Find where the given text appears and provide that cell's center as [x, y] coordinate. 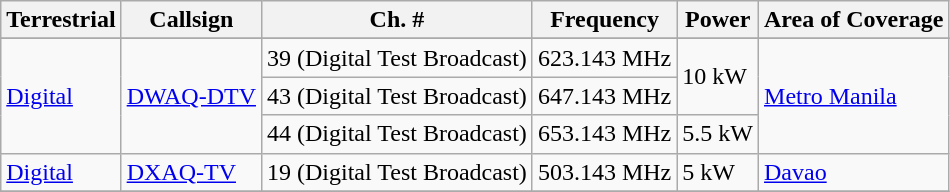
503.143 MHz [604, 172]
5.5 kW [718, 134]
Power [718, 20]
5 kW [718, 172]
623.143 MHz [604, 58]
653.143 MHz [604, 134]
39 (Digital Test Broadcast) [396, 58]
Davao [854, 172]
DWAQ-DTV [191, 96]
19 (Digital Test Broadcast) [396, 172]
Terrestrial [61, 20]
Area of Coverage [854, 20]
10 kW [718, 77]
44 (Digital Test Broadcast) [396, 134]
Metro Manila [854, 96]
43 (Digital Test Broadcast) [396, 96]
DXAQ-TV [191, 172]
Ch. # [396, 20]
Frequency [604, 20]
647.143 MHz [604, 96]
Callsign [191, 20]
